From the cell containing the given text, extract its center point as [X, Y] coordinate. 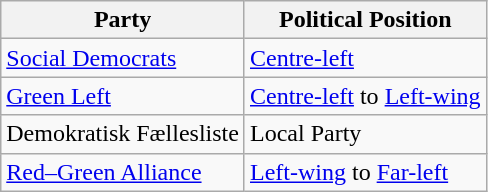
Green Left [123, 96]
Centre-left [365, 58]
Political Position [365, 20]
Left-wing to Far-left [365, 172]
Centre-left to Left-wing [365, 96]
Demokratisk Fællesliste [123, 134]
Social Democrats [123, 58]
Red–Green Alliance [123, 172]
Local Party [365, 134]
Party [123, 20]
